Return (X, Y) of the center of cell containing provided text 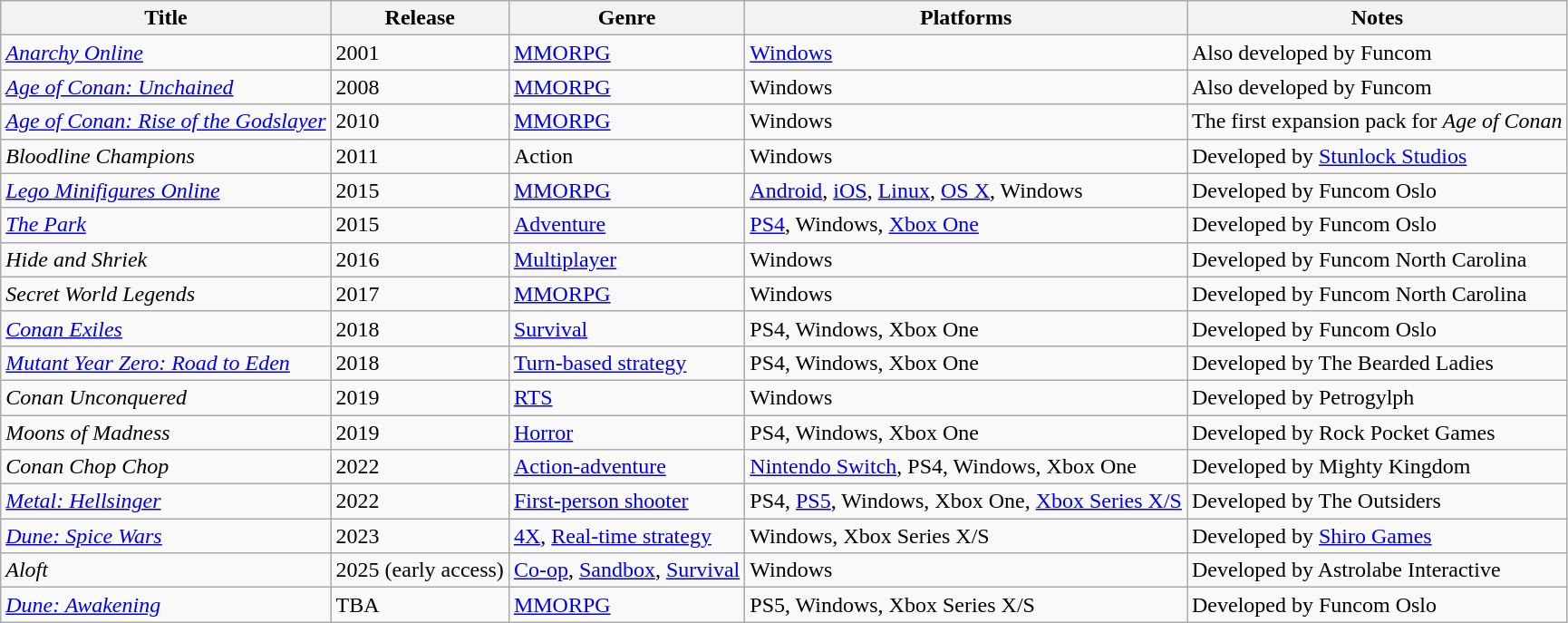
Genre (626, 18)
Title (166, 18)
2017 (420, 294)
Horror (626, 433)
Dune: Awakening (166, 605)
Developed by Petrogylph (1378, 397)
Developed by Stunlock Studios (1378, 156)
PS4, PS5, Windows, Xbox One, Xbox Series X/S (966, 501)
Bloodline Champions (166, 156)
Developed by Shiro Games (1378, 536)
2025 (early access) (420, 570)
First-person shooter (626, 501)
Turn-based strategy (626, 363)
Hide and Shriek (166, 259)
2016 (420, 259)
Age of Conan: Unchained (166, 87)
2010 (420, 122)
2001 (420, 53)
4X, Real-time strategy (626, 536)
Developed by Mighty Kingdom (1378, 467)
PS5, Windows, Xbox Series X/S (966, 605)
Co-op, Sandbox, Survival (626, 570)
RTS (626, 397)
Age of Conan: Rise of the Godslayer (166, 122)
Secret World Legends (166, 294)
The first expansion pack for Age of Conan (1378, 122)
Conan Chop Chop (166, 467)
Android, iOS, Linux, OS X, Windows (966, 190)
Nintendo Switch, PS4, Windows, Xbox One (966, 467)
Multiplayer (626, 259)
Action-adventure (626, 467)
Developed by The Bearded Ladies (1378, 363)
Anarchy Online (166, 53)
TBA (420, 605)
Adventure (626, 225)
2023 (420, 536)
Survival (626, 328)
Platforms (966, 18)
Action (626, 156)
2011 (420, 156)
Moons of Madness (166, 433)
Developed by Astrolabe Interactive (1378, 570)
Lego Minifigures Online (166, 190)
Conan Unconquered (166, 397)
Dune: Spice Wars (166, 536)
Developed by Rock Pocket Games (1378, 433)
Release (420, 18)
Developed by The Outsiders (1378, 501)
2008 (420, 87)
Mutant Year Zero: Road to Eden (166, 363)
Aloft (166, 570)
The Park (166, 225)
Metal: Hellsinger (166, 501)
Windows, Xbox Series X/S (966, 536)
Conan Exiles (166, 328)
Notes (1378, 18)
